Locate the cell with the specified text and output its [x, y] center coordinate. 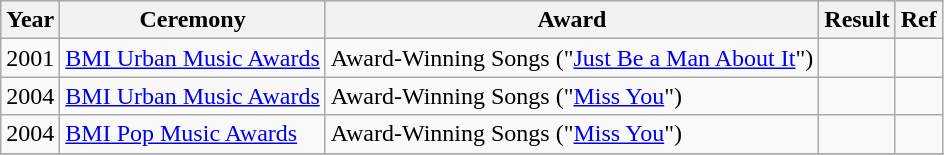
Year [30, 20]
Award [572, 20]
Award-Winning Songs ("Just Be a Man About It") [572, 58]
Result [857, 20]
Ref [918, 20]
2001 [30, 58]
BMI Pop Music Awards [193, 134]
Ceremony [193, 20]
